Detect which cell encompasses the target text, then output its (x, y) center coordinate. 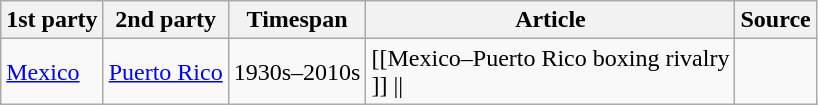
Mexico (52, 72)
2nd party (166, 20)
Article (550, 20)
Timespan (297, 20)
1st party (52, 20)
Source (776, 20)
Puerto Rico (166, 72)
[[Mexico–Puerto Rico boxing rivalry]] || (550, 72)
1930s–2010s (297, 72)
